Identify which cell holds the provided text, then report its (X, Y) central coordinate. 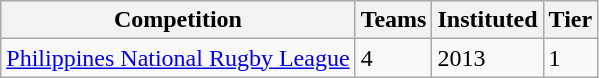
4 (394, 58)
Tier (570, 20)
1 (570, 58)
2013 (488, 58)
Philippines National Rugby League (178, 58)
Teams (394, 20)
Competition (178, 20)
Instituted (488, 20)
